Output the (X, Y) coordinate of the center of the cell containing the given text.  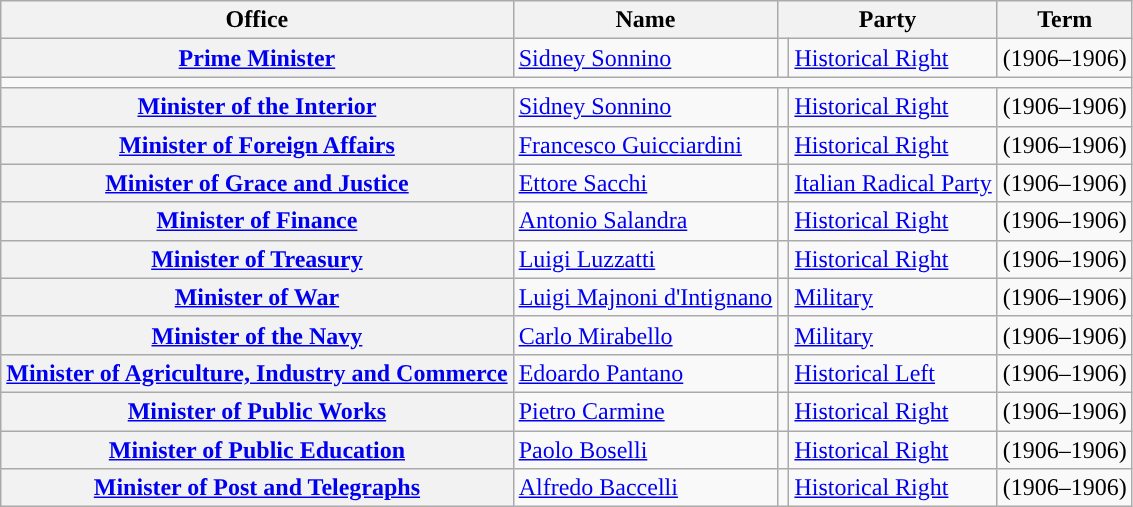
Minister of Public Education (257, 449)
Office (257, 20)
Minister of the Navy (257, 335)
Minister of Agriculture, Industry and Commerce (257, 373)
Minister of Grace and Justice (257, 183)
Minister of Finance (257, 221)
Prime Minister (257, 58)
Minister of the Interior (257, 107)
Luigi Luzzatti (646, 259)
Minister of Post and Telegraphs (257, 488)
Minister of Public Works (257, 411)
Pietro Carmine (646, 411)
Francesco Guicciardini (646, 145)
Ettore Sacchi (646, 183)
Edoardo Pantano (646, 373)
Italian Radical Party (893, 183)
Antonio Salandra (646, 221)
Historical Left (893, 373)
Minister of Treasury (257, 259)
Carlo Mirabello (646, 335)
Party (888, 20)
Alfredo Baccelli (646, 488)
Paolo Boselli (646, 449)
Minister of Foreign Affairs (257, 145)
Name (646, 20)
Luigi Majnoni d'Intignano (646, 297)
Term (1064, 20)
Minister of War (257, 297)
